Find where the given text appears and provide that cell's center as (X, Y) coordinate. 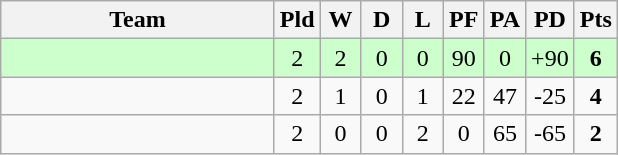
-25 (550, 96)
6 (596, 58)
90 (464, 58)
47 (504, 96)
65 (504, 134)
Pld (297, 20)
Pts (596, 20)
PA (504, 20)
-65 (550, 134)
PF (464, 20)
22 (464, 96)
PD (550, 20)
L (422, 20)
4 (596, 96)
W (340, 20)
+90 (550, 58)
D (382, 20)
Team (138, 20)
